Return the [X, Y] coordinate for the center point of the cell that contains the specified text.  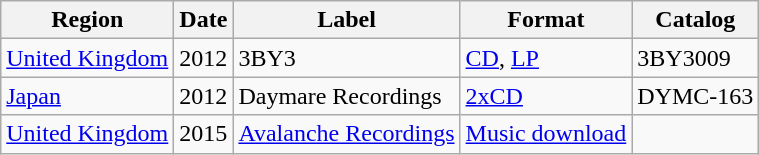
Daymare Recordings [346, 96]
2xCD [546, 96]
Japan [88, 96]
Region [88, 20]
2015 [204, 134]
Date [204, 20]
Format [546, 20]
3BY3 [346, 58]
DYMC-163 [696, 96]
Catalog [696, 20]
Label [346, 20]
Music download [546, 134]
CD, LP [546, 58]
3BY3009 [696, 58]
Avalanche Recordings [346, 134]
